Pinpoint the cell where the given text exists, returning its [X, Y] midpoint coordinate. 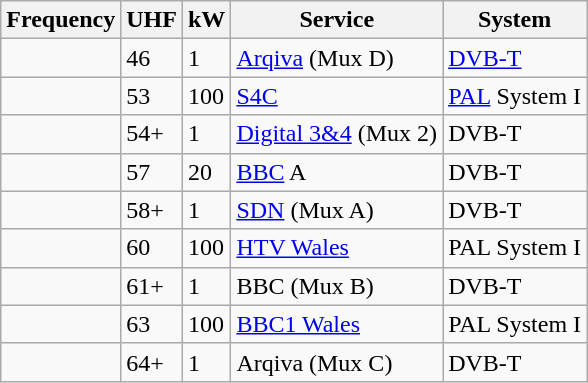
BBC1 Wales [337, 324]
53 [152, 96]
Arqiva (Mux D) [337, 58]
Frequency [61, 20]
BBC A [337, 172]
46 [152, 58]
63 [152, 324]
S4C [337, 96]
Service [337, 20]
SDN (Mux A) [337, 210]
58+ [152, 210]
20 [206, 172]
54+ [152, 134]
60 [152, 248]
BBC (Mux B) [337, 286]
61+ [152, 286]
Arqiva (Mux C) [337, 362]
UHF [152, 20]
kW [206, 20]
57 [152, 172]
System [515, 20]
Digital 3&4 (Mux 2) [337, 134]
HTV Wales [337, 248]
64+ [152, 362]
